For the text-containing cell, return its midpoint in [x, y] coordinate format. 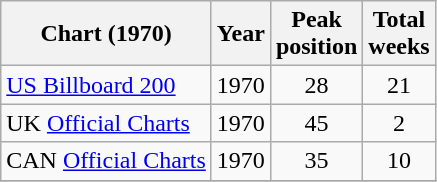
10 [399, 161]
Chart (1970) [106, 34]
CAN Official Charts [106, 161]
21 [399, 85]
2 [399, 123]
Peakposition [316, 34]
US Billboard 200 [106, 85]
35 [316, 161]
45 [316, 123]
28 [316, 85]
UK Official Charts [106, 123]
Year [240, 34]
Totalweeks [399, 34]
